For the text-containing cell, return its midpoint in [X, Y] coordinate format. 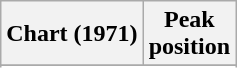
Peak position [189, 34]
Chart (1971) [72, 34]
